Determine the [x, y] coordinate at the center of the cell enclosing the given text.  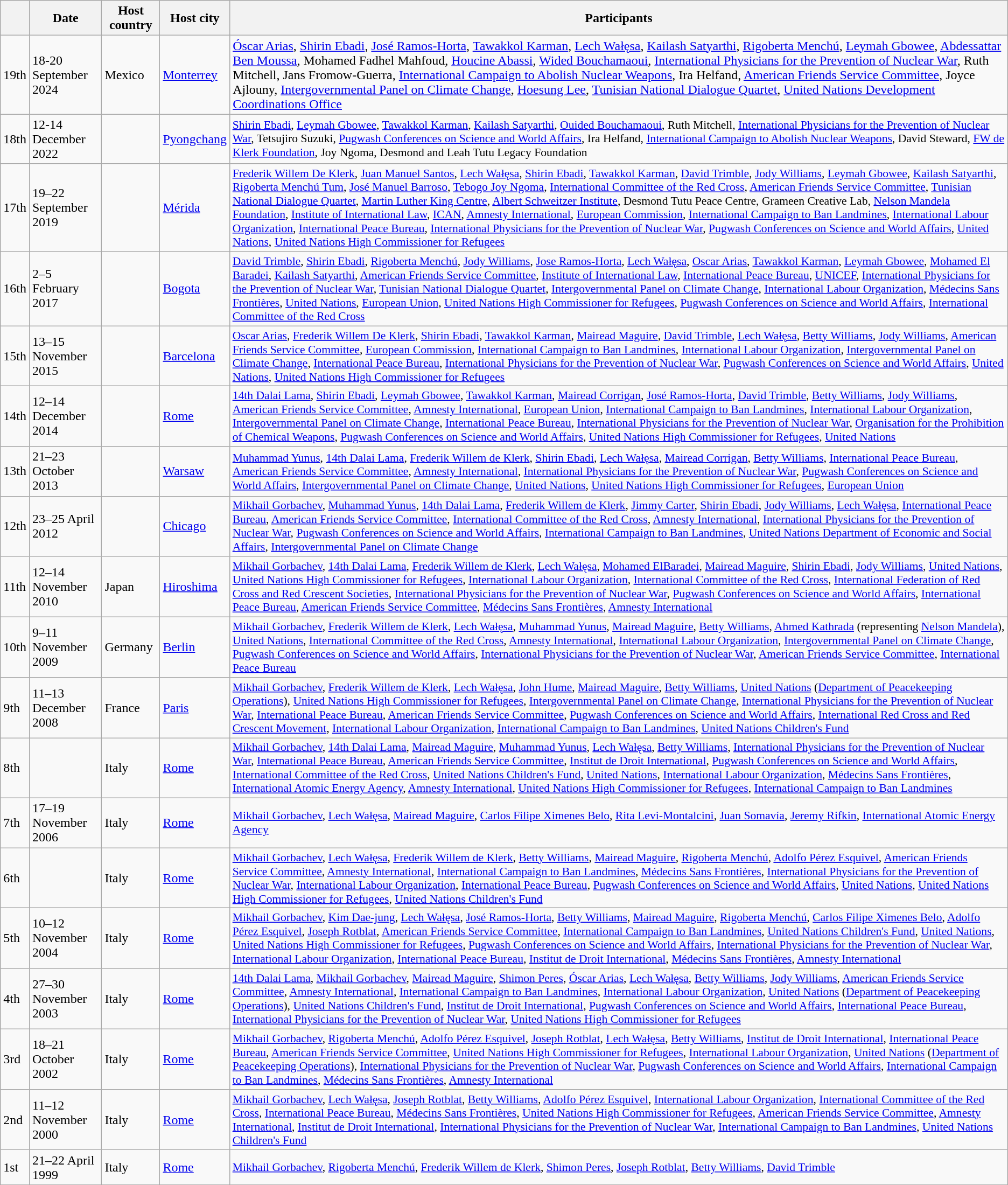
Participants [619, 18]
21–22 April 1999 [65, 1167]
Monterrey [195, 75]
19th [15, 75]
15th [15, 356]
12–14 December 2014 [65, 416]
12-14 December 2022 [65, 139]
12th [15, 526]
Barcelona [195, 356]
18-20 September 2024 [65, 75]
13–15 November 2015 [65, 356]
9–11 November 2009 [65, 647]
Hiroshima [195, 587]
16th [15, 289]
2–5 February 2017 [65, 289]
Mexico [131, 75]
1st [15, 1167]
21–23 October 2013 [65, 471]
France [131, 707]
11–13 December 2008 [65, 707]
18th [15, 139]
Mikhail Gorbachev, Rigoberta Menchú, Frederik Willem de Klerk, Shimon Peres, Joseph Rotblat, Betty Williams, David Trimble [619, 1167]
Date [65, 18]
11–12 November 2000 [65, 1119]
2nd [15, 1119]
3rd [15, 1059]
9th [15, 707]
12–14 November 2010 [65, 587]
6th [15, 878]
Chicago [195, 526]
Germany [131, 647]
Warsaw [195, 471]
Pyongchang [195, 139]
10–12 November 2004 [65, 938]
Bogota [195, 289]
Berlin [195, 647]
Japan [131, 587]
8th [15, 768]
Host city [195, 18]
17–19 November 2006 [65, 823]
17th [15, 208]
14th [15, 416]
23–25 April 2012 [65, 526]
Mérida [195, 208]
4th [15, 999]
18–21 October 2002 [65, 1059]
Paris [195, 707]
7th [15, 823]
27–30 November 2003 [65, 999]
11th [15, 587]
13th [15, 471]
19–22 September 2019 [65, 208]
5th [15, 938]
10th [15, 647]
Host country [131, 18]
